Determine the (x, y) coordinate at the center of the cell enclosing the given text.  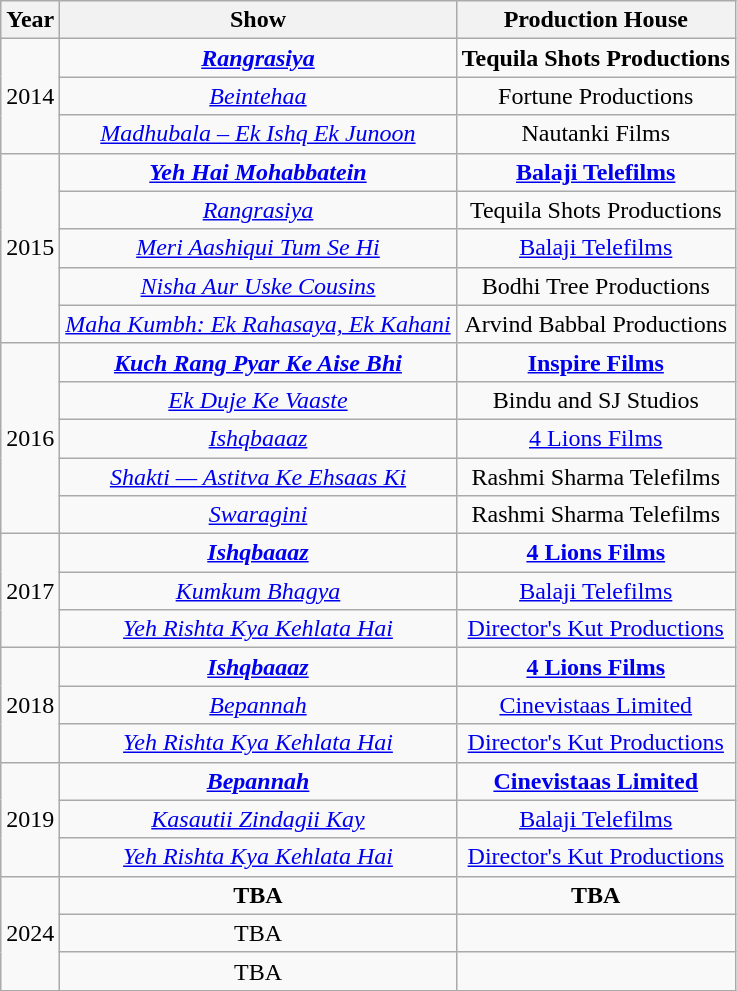
Meri Aashiqui Tum Se Hi (258, 248)
2015 (30, 248)
Bindu and SJ Studios (596, 400)
Arvind Babbal Productions (596, 324)
2018 (30, 705)
Maha Kumbh: Ek Rahasaya, Ek Kahani (258, 324)
Swaragini (258, 515)
Shakti — Astitva Ke Ehsaas Ki (258, 477)
Yeh Hai Mohabbatein (258, 172)
2017 (30, 591)
2016 (30, 438)
Bodhi Tree Productions (596, 286)
Kasautii Zindagii Kay (258, 819)
Kuch Rang Pyar Ke Aise Bhi (258, 362)
Beintehaa (258, 96)
Madhubala – Ek Ishq Ek Junoon (258, 134)
Kumkum Bhagya (258, 591)
Production House (596, 20)
2019 (30, 819)
Fortune Productions (596, 96)
Inspire Films (596, 362)
2014 (30, 96)
2024 (30, 933)
Show (258, 20)
Nautanki Films (596, 134)
Nisha Aur Uske Cousins (258, 286)
Ek Duje Ke Vaaste (258, 400)
Year (30, 20)
